From the cell containing the given text, extract its center point as [x, y] coordinate. 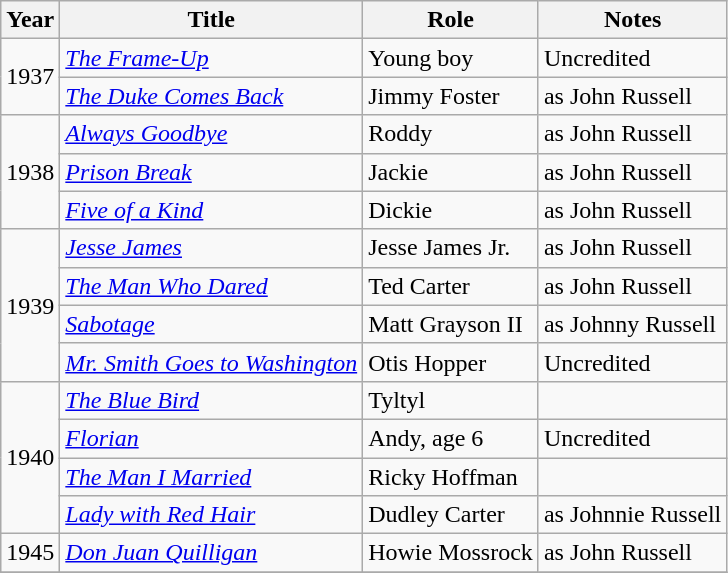
Jesse James [212, 248]
Five of a Kind [212, 210]
as Johnnie Russell [632, 515]
Role [451, 20]
Year [30, 20]
The Frame-Up [212, 58]
Mr. Smith Goes to Washington [212, 362]
Don Juan Quilligan [212, 553]
Ricky Hoffman [451, 477]
Jimmy Foster [451, 96]
Sabotage [212, 324]
Lady with Red Hair [212, 515]
Andy, age 6 [451, 438]
Title [212, 20]
1938 [30, 172]
Otis Hopper [451, 362]
Jesse James Jr. [451, 248]
The Blue Bird [212, 400]
Tyltyl [451, 400]
1937 [30, 77]
Howie Mossrock [451, 553]
1940 [30, 457]
The Duke Comes Back [212, 96]
Dickie [451, 210]
Dudley Carter [451, 515]
The Man I Married [212, 477]
as Johnny Russell [632, 324]
Ted Carter [451, 286]
1939 [30, 305]
Prison Break [212, 172]
Jackie [451, 172]
The Man Who Dared [212, 286]
Young boy [451, 58]
Roddy [451, 134]
1945 [30, 553]
Always Goodbye [212, 134]
Notes [632, 20]
Florian [212, 438]
Matt Grayson II [451, 324]
